Locate the cell with the specified text and output its [X, Y] center coordinate. 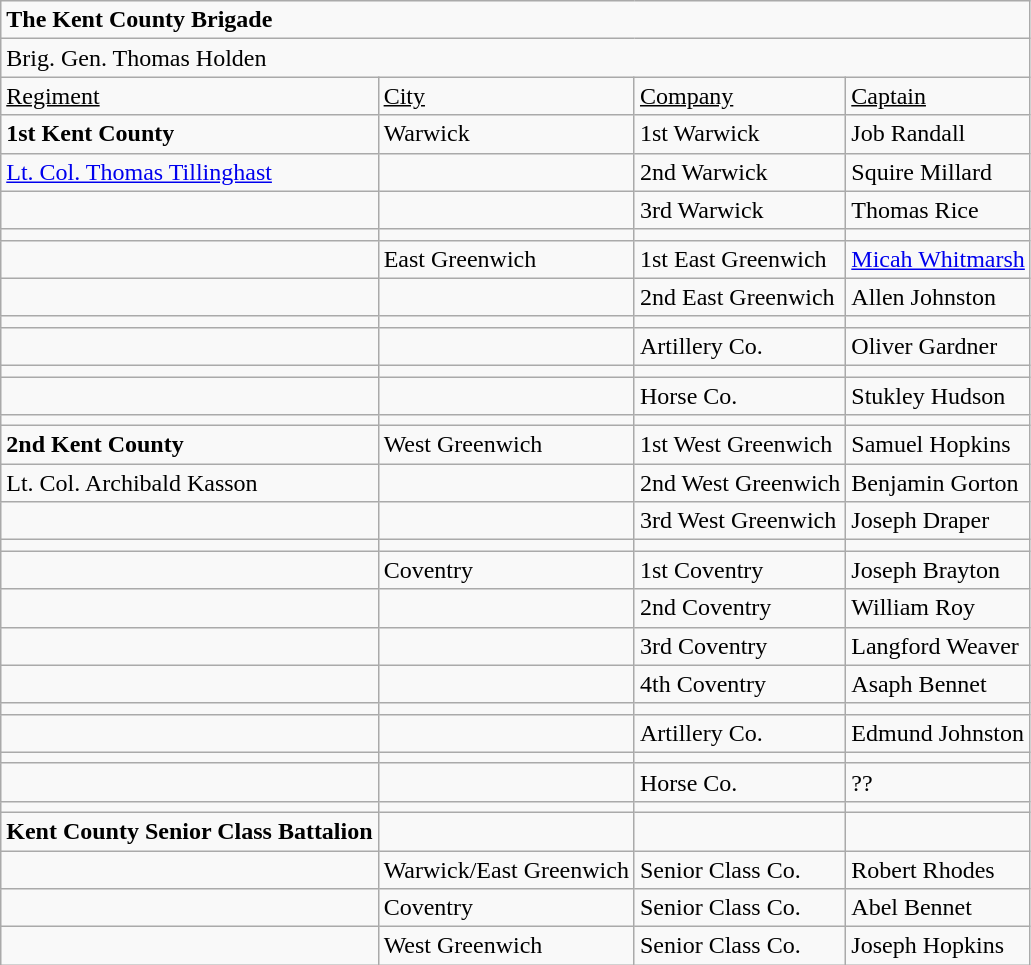
1st West Greenwich [740, 445]
Thomas Rice [938, 210]
Captain [938, 96]
Joseph Hopkins [938, 946]
Abel Bennet [938, 908]
2nd Coventry [740, 608]
Lt. Col. Thomas Tillinghast [190, 172]
Joseph Draper [938, 521]
3rd West Greenwich [740, 521]
Benjamin Gorton [938, 483]
Robert Rhodes [938, 869]
Joseph Brayton [938, 570]
4th Coventry [740, 684]
3rd Warwick [740, 210]
Langford Weaver [938, 646]
Regiment [190, 96]
Warwick/East Greenwich [506, 869]
Company [740, 96]
2nd West Greenwich [740, 483]
Squire Millard [938, 172]
?? [938, 782]
Brig. Gen. Thomas Holden [516, 58]
2nd Kent County [190, 445]
3rd Coventry [740, 646]
William Roy [938, 608]
Kent County Senior Class Battalion [190, 831]
East Greenwich [506, 259]
1st Kent County [190, 134]
Oliver Gardner [938, 346]
Job Randall [938, 134]
Micah Whitmarsh [938, 259]
Lt. Col. Archibald Kasson [190, 483]
1st Coventry [740, 570]
Allen Johnston [938, 297]
City [506, 96]
The Kent County Brigade [516, 20]
1st East Greenwich [740, 259]
Edmund Johnston [938, 733]
2nd East Greenwich [740, 297]
Asaph Bennet [938, 684]
Warwick [506, 134]
1st Warwick [740, 134]
2nd Warwick [740, 172]
Stukley Hudson [938, 395]
Samuel Hopkins [938, 445]
